Find where the given text appears and provide that cell's center as (x, y) coordinate. 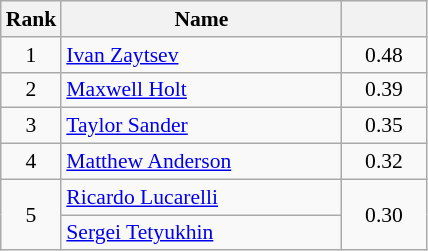
Name (201, 19)
Maxwell Holt (201, 90)
0.48 (384, 55)
Sergei Tetyukhin (201, 233)
0.35 (384, 126)
Ricardo Lucarelli (201, 197)
0.39 (384, 90)
1 (32, 55)
0.32 (384, 162)
2 (32, 90)
Matthew Anderson (201, 162)
3 (32, 126)
0.30 (384, 214)
Rank (32, 19)
5 (32, 214)
Ivan Zaytsev (201, 55)
Taylor Sander (201, 126)
4 (32, 162)
